Extract the [x, y] coordinate from the center of the cell holding the provided text.  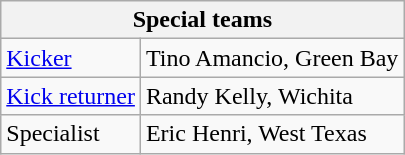
Special teams [202, 20]
Kicker [71, 58]
Tino Amancio, Green Bay [272, 58]
Randy Kelly, Wichita [272, 96]
Kick returner [71, 96]
Specialist [71, 134]
Eric Henri, West Texas [272, 134]
